Search for the cell housing the specified text and yield its [X, Y] center coordinate. 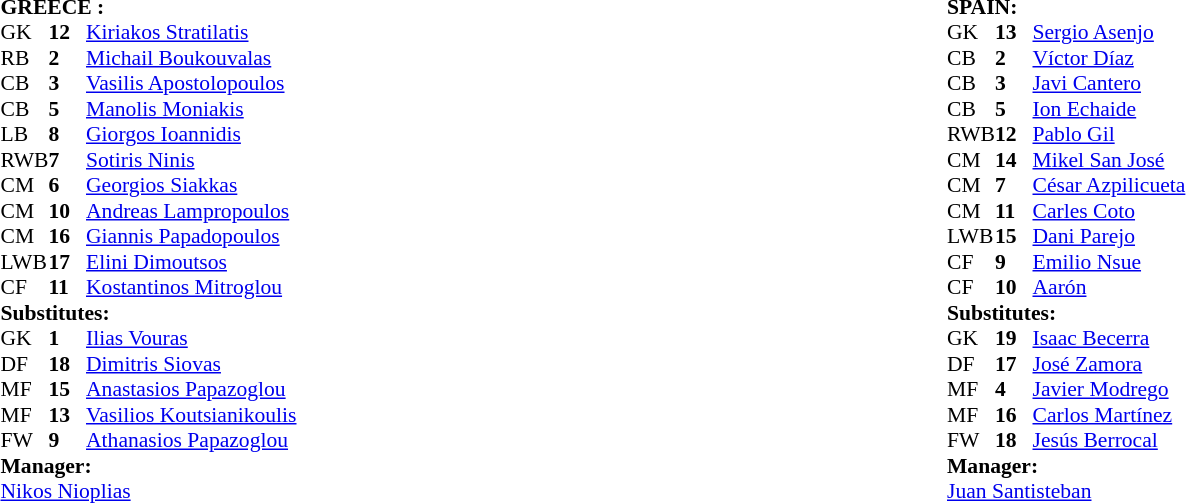
RB [24, 58]
Carlos Martínez [1108, 415]
Giorgos Ioannidis [191, 135]
Elini Dimoutsos [191, 262]
Giannis Papadopoulos [191, 237]
César Azpilicueta [1108, 185]
Sergio Asenjo [1108, 33]
Kostantinos Mitroglou [191, 287]
19 [1014, 339]
Kiriakos Stratilatis [191, 33]
Andreas Lampropoulos [191, 211]
Sotiris Ninis [191, 160]
Javier Modrego [1108, 389]
José Zamora [1108, 364]
4 [1014, 389]
Dani Parejo [1108, 237]
Dimitris Siovas [191, 364]
Carles Coto [1108, 211]
8 [67, 135]
Pablo Gil [1108, 135]
Ion Echaide [1108, 109]
14 [1014, 160]
Michail Boukouvalas [191, 58]
Jesús Berrocal [1108, 441]
Georgios Siakkas [191, 185]
Athanasios Papazoglou [191, 441]
Anastasios Papazoglou [191, 389]
Ilias Vouras [191, 339]
Javi Cantero [1108, 83]
1 [67, 339]
Vasilis Apostolopoulos [191, 83]
Aarón [1108, 287]
LB [24, 135]
Isaac Becerra [1108, 339]
Mikel San José [1108, 160]
6 [67, 185]
Manolis Moniakis [191, 109]
Vasilios Koutsianikoulis [191, 415]
Emilio Nsue [1108, 262]
Víctor Díaz [1108, 58]
